Determine the [X, Y] coordinate at the center of the cell enclosing the given text.  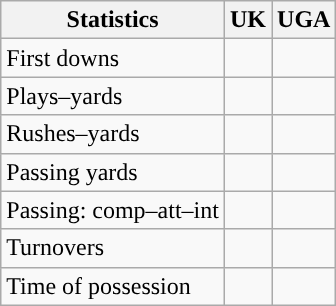
UK [248, 20]
First downs [113, 58]
Statistics [113, 20]
Turnovers [113, 248]
Time of possession [113, 286]
Passing yards [113, 172]
Passing: comp–att–int [113, 210]
UGA [304, 20]
Rushes–yards [113, 134]
Plays–yards [113, 96]
